Find where the given text appears and provide that cell's center as [X, Y] coordinate. 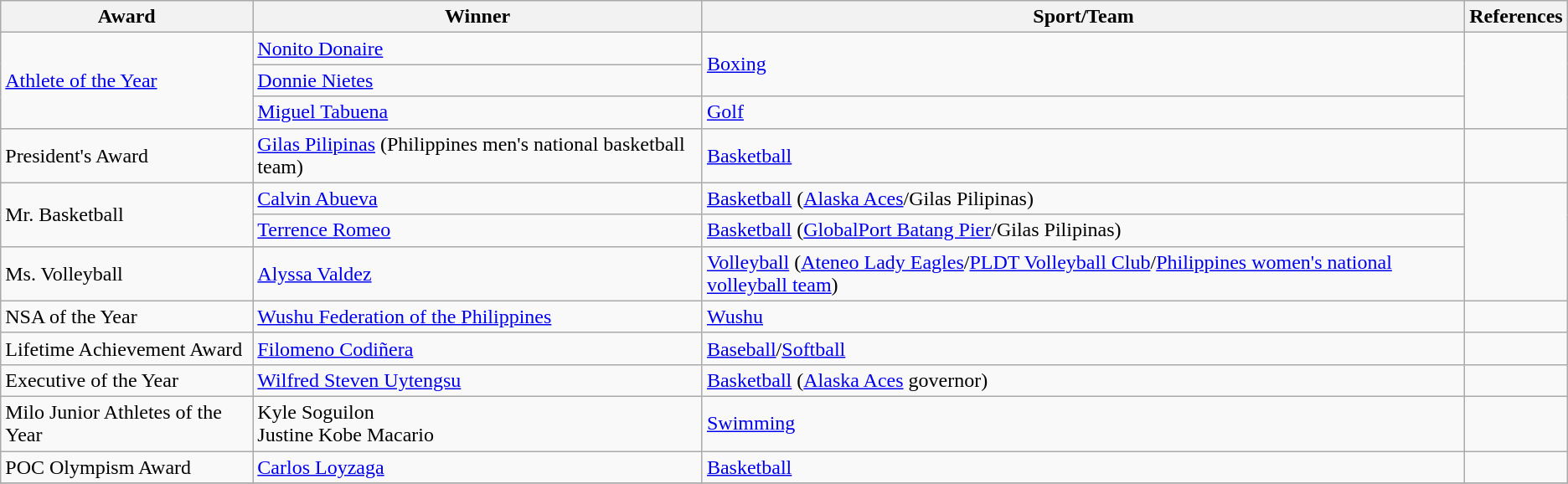
References [1516, 17]
Wushu [1083, 317]
Volleyball (Ateneo Lady Eagles/PLDT Volleyball Club/Philippines women's national volleyball team) [1083, 273]
Miguel Tabuena [477, 112]
Basketball (GlobalPort Batang Pier/Gilas Pilipinas) [1083, 230]
Alyssa Valdez [477, 273]
Terrence Romeo [477, 230]
Athlete of the Year [127, 80]
Winner [477, 17]
Baseball/Softball [1083, 348]
Basketball (Alaska Aces/Gilas Pilipinas) [1083, 198]
NSA of the Year [127, 317]
Award [127, 17]
Milo Junior Athletes of the Year [127, 424]
Nonito Donaire [477, 49]
Gilas Pilipinas (Philippines men's national basketball team) [477, 156]
Mr. Basketball [127, 214]
Ms. Volleyball [127, 273]
Wilfred Steven Uytengsu [477, 380]
Calvin Abueva [477, 198]
Kyle SoguilonJustine Kobe Macario [477, 424]
Filomeno Codiñera [477, 348]
Wushu Federation of the Philippines [477, 317]
POC Olympism Award [127, 466]
Sport/Team [1083, 17]
Boxing [1083, 64]
Swimming [1083, 424]
Basketball (Alaska Aces governor) [1083, 380]
Donnie Nietes [477, 80]
Golf [1083, 112]
President's Award [127, 156]
Lifetime Achievement Award [127, 348]
Carlos Loyzaga [477, 466]
Executive of the Year [127, 380]
